Locate the cell with the specified text and output its (x, y) center coordinate. 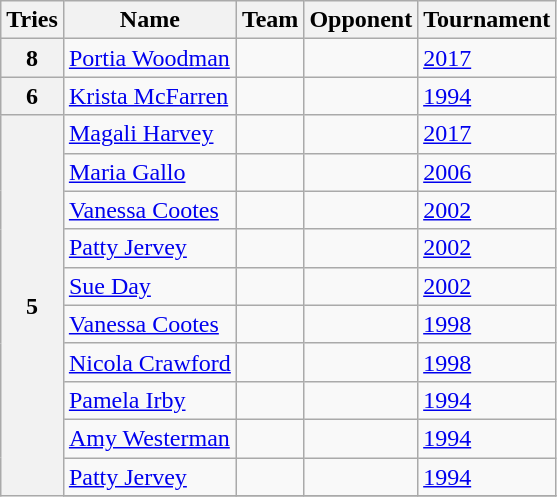
5 (32, 306)
Sue Day (150, 286)
6 (32, 96)
Tries (32, 20)
Name (150, 20)
Maria Gallo (150, 172)
Krista McFarren (150, 96)
Portia Woodman (150, 58)
Nicola Crawford (150, 362)
8 (32, 58)
2006 (487, 172)
Pamela Irby (150, 400)
Team (270, 20)
Tournament (487, 20)
Opponent (361, 20)
Amy Westerman (150, 438)
Magali Harvey (150, 134)
